Capture the cell that displays the provided text and extract its [x, y] central coordinate. 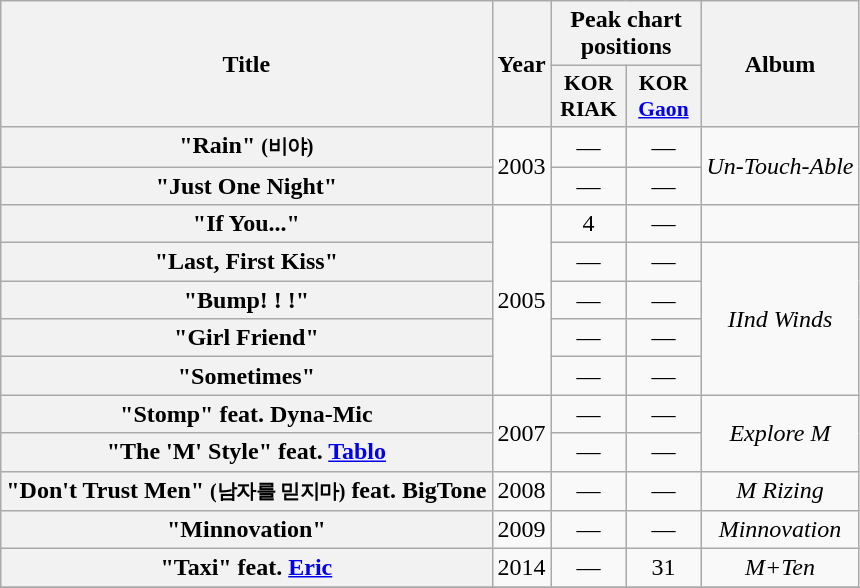
"Bump! ! !" [246, 300]
M Rizing [780, 491]
2003 [522, 166]
2005 [522, 300]
2008 [522, 491]
2009 [522, 530]
"Sometimes" [246, 376]
2007 [522, 433]
Minnovation [780, 530]
"Last, First Kiss" [246, 262]
"Minnovation" [246, 530]
"Stomp" feat. Dyna-Mic [246, 414]
Album [780, 64]
KORGaon [664, 96]
"Don't Trust Men" (남자를 믿지마) feat. BigTone [246, 491]
31 [664, 568]
Title [246, 64]
"Girl Friend" [246, 338]
Year [522, 64]
4 [588, 224]
Un-Touch-Able [780, 166]
M+Ten [780, 568]
"Just One Night" [246, 185]
Explore M [780, 433]
2014 [522, 568]
"The 'M' Style" feat. Tablo [246, 452]
"Taxi" feat. Eric [246, 568]
Peak chart positions [626, 34]
IInd Winds [780, 319]
"Rain" (비야) [246, 147]
"If You..." [246, 224]
KORRIAK [588, 96]
